Find where the given text appears and provide that cell's center as (x, y) coordinate. 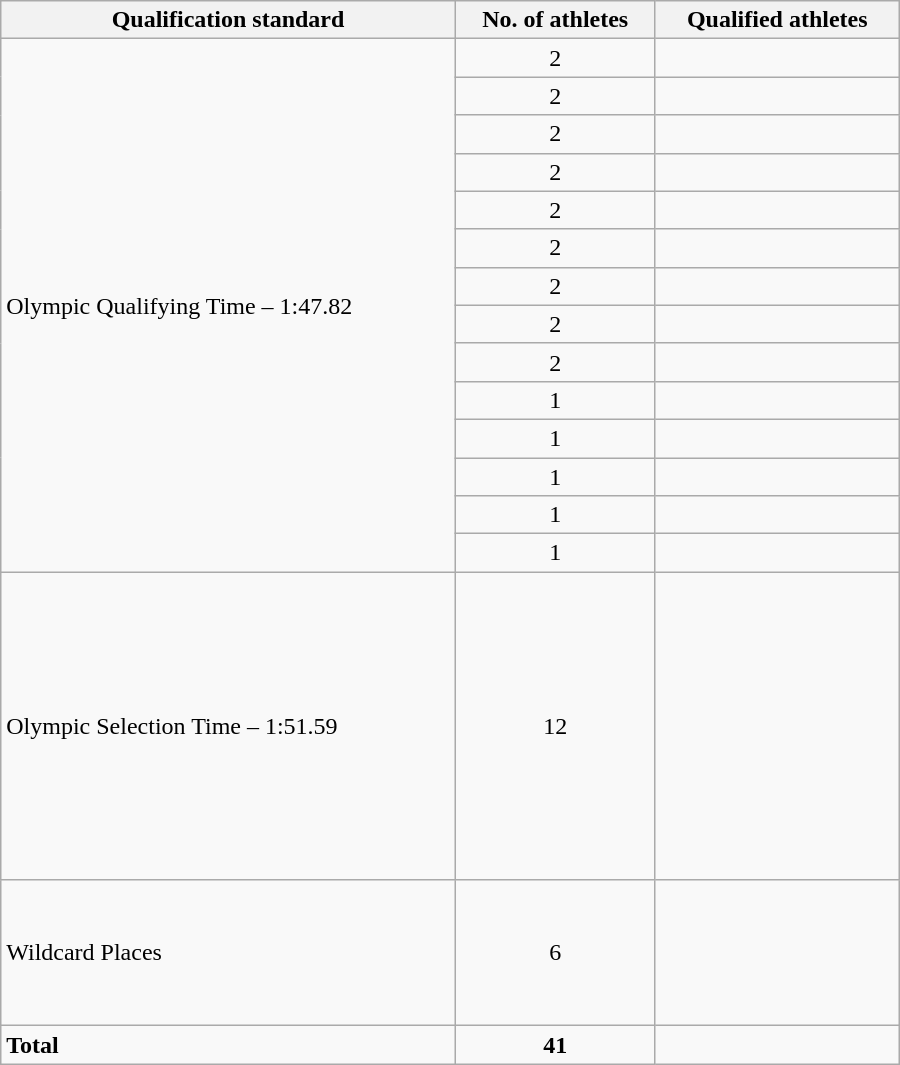
Qualification standard (228, 20)
Olympic Qualifying Time – 1:47.82 (228, 306)
Wildcard Places (228, 953)
41 (555, 1045)
No. of athletes (555, 20)
Qualified athletes (777, 20)
Olympic Selection Time – 1:51.59 (228, 726)
6 (555, 953)
Total (228, 1045)
12 (555, 726)
